Output the [X, Y] coordinate of the center of the cell containing the given text.  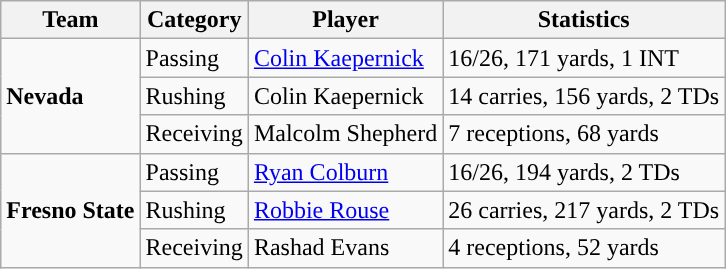
14 carries, 156 yards, 2 TDs [584, 96]
Team [70, 20]
Player [345, 20]
Ryan Colburn [345, 172]
4 receptions, 52 yards [584, 248]
Category [194, 20]
Statistics [584, 20]
Rashad Evans [345, 248]
Fresno State [70, 210]
Robbie Rouse [345, 210]
Nevada [70, 96]
16/26, 171 yards, 1 INT [584, 58]
7 receptions, 68 yards [584, 134]
26 carries, 217 yards, 2 TDs [584, 210]
Malcolm Shepherd [345, 134]
16/26, 194 yards, 2 TDs [584, 172]
